Determine the [x, y] coordinate at the center of the cell enclosing the given text.  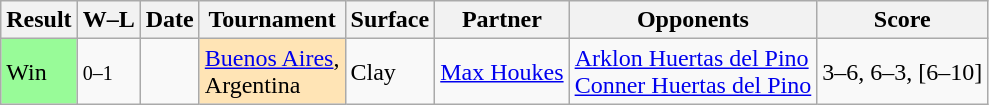
Result [39, 20]
Tournament [272, 20]
Partner [502, 20]
Arklon Huertas del Pino Conner Huertas del Pino [693, 72]
Opponents [693, 20]
Clay [390, 72]
Max Houkes [502, 72]
0–1 [108, 72]
Buenos Aires, Argentina [272, 72]
Score [902, 20]
Date [170, 20]
Win [39, 72]
Surface [390, 20]
3–6, 6–3, [6–10] [902, 72]
W–L [108, 20]
